Output the (x, y) coordinate of the center of the cell containing the given text.  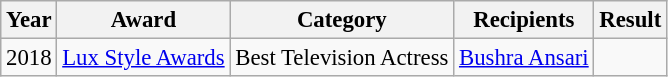
Best Television Actress (342, 58)
Result (630, 20)
Lux Style Awards (144, 58)
Bushra Ansari (524, 58)
Award (144, 20)
Category (342, 20)
2018 (29, 58)
Recipients (524, 20)
Year (29, 20)
